Find where the given text appears and provide that cell's center as (x, y) coordinate. 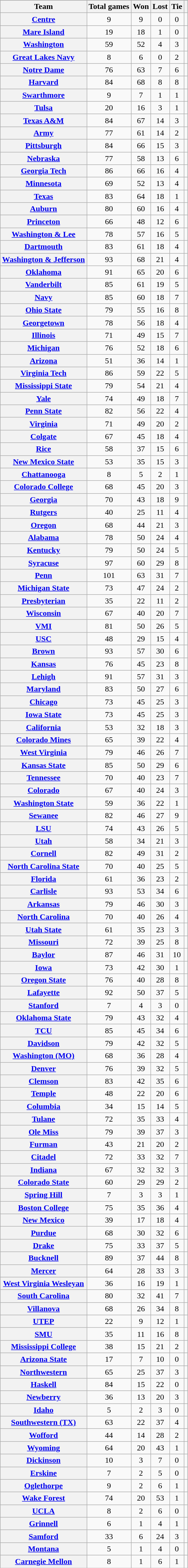
Lehigh (44, 677)
LSU (44, 828)
Wyoming (44, 1448)
Virginia Tech (44, 373)
Won (141, 7)
Oklahoma (44, 272)
Tulane (44, 1119)
Lost (160, 7)
UCLA (44, 1511)
Columbia (44, 1106)
Erskine (44, 1473)
Brown (44, 651)
Texas (44, 196)
Carnegie Mellon (44, 1561)
Grinnell (44, 1523)
Yale (44, 399)
Kansas (44, 664)
Missouri (44, 942)
Virginia (44, 424)
Boston College (44, 1208)
Carlisle (44, 891)
Wisconsin (44, 613)
Centre (44, 19)
97 (109, 563)
Montana (44, 1549)
Northwestern (44, 1372)
Denver (44, 1068)
North Carolina State (44, 866)
Davidson (44, 1043)
Dickinson (44, 1460)
54 (141, 386)
Furman (44, 1144)
Cornell (44, 854)
Oglethorpe (44, 1486)
Army (44, 133)
Washington State (44, 803)
Chicago (44, 702)
69 (109, 184)
Penn State (44, 411)
Princeton (44, 222)
Rutgers (44, 512)
Notre Dame (44, 70)
Bucknell (44, 1258)
Chattanooga (44, 474)
TCU (44, 1031)
Arizona (44, 360)
101 (109, 576)
Iowa (44, 968)
Mare Island (44, 32)
Florida (44, 879)
Total games (109, 7)
41 (160, 1296)
Oklahoma State (44, 1018)
87 (109, 955)
Arizona State (44, 1359)
Villanova (44, 1309)
51 (109, 360)
Newberry (44, 1397)
Penn (44, 576)
Baylor (44, 955)
Washington & Lee (44, 234)
Wake Forest (44, 1498)
Southwestern (TX) (44, 1423)
Presbyterian (44, 601)
Clemson (44, 1081)
Georgia Tech (44, 171)
Nebraska (44, 158)
Mississippi State (44, 386)
Samford (44, 1536)
Oregon (44, 525)
Georgetown (44, 323)
Washington & Jefferson (44, 259)
Texas A&M (44, 120)
Vanderbilt (44, 285)
New Mexico State (44, 462)
Colgate (44, 436)
47 (141, 588)
Harvard (44, 82)
Colorado (44, 790)
Iowa State (44, 714)
Minnesota (44, 184)
Mississippi College (44, 1346)
Mercer (44, 1271)
West Virginia Wesleyan (44, 1283)
81 (109, 626)
Team (44, 7)
New Mexico (44, 1220)
Pittsburgh (44, 145)
Swarthmore (44, 95)
Drake (44, 1245)
Washington (MO) (44, 1056)
Alabama (44, 537)
Auburn (44, 209)
55 (141, 310)
SMU (44, 1334)
Illinois (44, 335)
Sewanee (44, 816)
89 (109, 1258)
Syracuse (44, 563)
Colorado College (44, 487)
Colorado State (44, 1182)
Michigan State (44, 588)
Great Lakes Navy (44, 57)
Arkansas (44, 904)
Spring Hill (44, 1195)
West Virginia (44, 752)
Idaho (44, 1410)
Tennessee (44, 778)
Utah (44, 841)
Lafayette (44, 993)
38 (109, 1346)
Indiana (44, 1169)
Utah State (44, 929)
Ohio State (44, 310)
Tulsa (44, 108)
Kentucky (44, 550)
Oregon State (44, 980)
South Carolina (44, 1296)
USC (44, 639)
Purdue (44, 1233)
Stanford (44, 1005)
Washington (44, 45)
UTEP (44, 1321)
Citadel (44, 1157)
Navy (44, 297)
Maryland (44, 689)
Wofford (44, 1435)
Colorado Mines (44, 740)
Tie (177, 7)
Rice (44, 449)
Dartmouth (44, 247)
Temple (44, 1094)
North Carolina (44, 917)
VMI (44, 626)
Kansas State (44, 765)
Ole Miss (44, 1132)
Haskell (44, 1385)
Michigan (44, 348)
Georgia (44, 500)
California (44, 727)
92 (109, 993)
